Scan for the cell matching the given text and deliver its (x, y) coordinate at center. 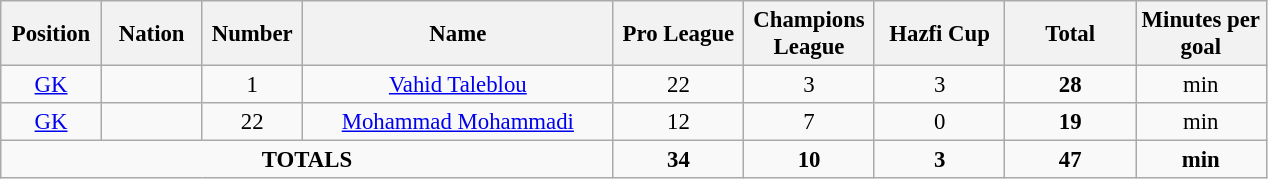
34 (678, 160)
TOTALS (307, 160)
Minutes per goal (1202, 34)
Mohammad Mohammadi (458, 122)
19 (1070, 122)
1 (252, 85)
Name (458, 34)
Position (52, 34)
7 (810, 122)
Vahid Taleblou (458, 85)
Hazfi Cup (940, 34)
12 (678, 122)
Total (1070, 34)
47 (1070, 160)
Champions League (810, 34)
Number (252, 34)
28 (1070, 85)
0 (940, 122)
10 (810, 160)
Nation (152, 34)
Pro League (678, 34)
